Capture the cell that displays the provided text and extract its [X, Y] central coordinate. 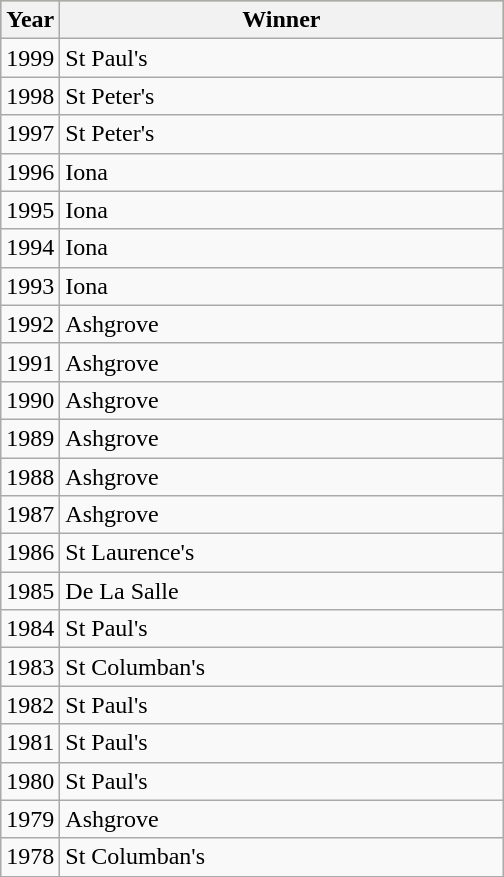
1978 [30, 857]
1995 [30, 210]
1998 [30, 96]
1987 [30, 515]
1985 [30, 591]
1981 [30, 743]
1986 [30, 553]
Winner [282, 20]
1989 [30, 438]
1996 [30, 172]
1992 [30, 324]
1988 [30, 477]
1982 [30, 705]
De La Salle [282, 591]
1994 [30, 248]
1993 [30, 286]
1983 [30, 667]
1997 [30, 134]
St Laurence's [282, 553]
1991 [30, 362]
1980 [30, 781]
1999 [30, 58]
1990 [30, 400]
Year [30, 20]
1979 [30, 819]
1984 [30, 629]
